For the text-containing cell, return its midpoint in (x, y) coordinate format. 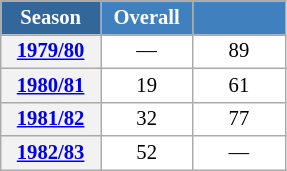
77 (239, 119)
1979/80 (51, 51)
32 (146, 119)
1980/81 (51, 85)
Season (51, 17)
61 (239, 85)
89 (239, 51)
1981/82 (51, 119)
52 (146, 153)
Overall (146, 17)
1982/83 (51, 153)
19 (146, 85)
